Scan for the cell matching the given text and deliver its [X, Y] coordinate at center. 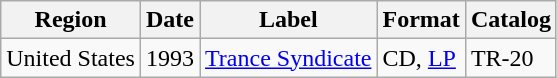
United States [71, 58]
Catalog [510, 20]
TR-20 [510, 58]
Format [421, 20]
Region [71, 20]
Label [288, 20]
Date [170, 20]
1993 [170, 58]
Trance Syndicate [288, 58]
CD, LP [421, 58]
